Return (x, y) of the center of cell containing provided text 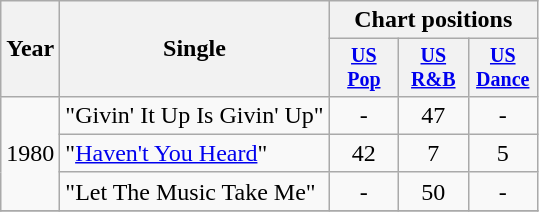
Year (30, 49)
42 (364, 153)
47 (434, 115)
USR&B (434, 68)
USPop (364, 68)
"Let The Music Take Me" (194, 191)
7 (434, 153)
"Givin' It Up Is Givin' Up" (194, 115)
5 (502, 153)
USDance (502, 68)
Single (194, 49)
"Haven't You Heard" (194, 153)
Chart positions (433, 20)
50 (434, 191)
1980 (30, 153)
